Capture the cell that displays the provided text and extract its (X, Y) central coordinate. 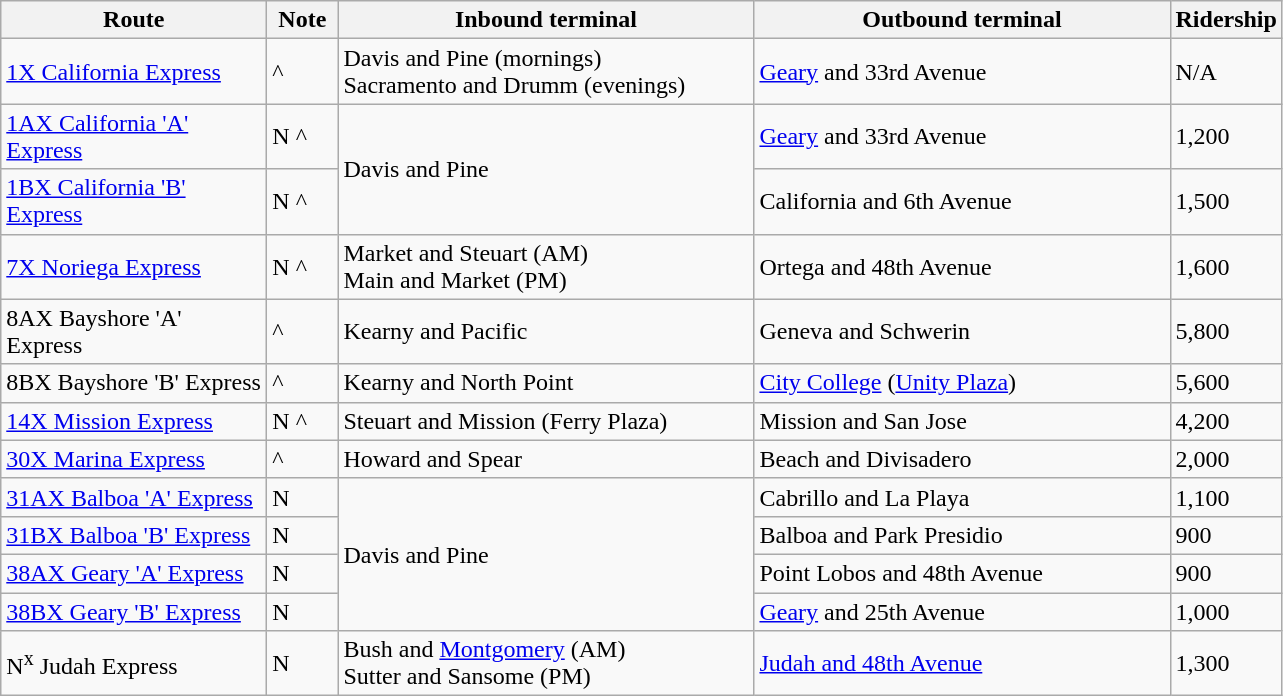
City College (Unity Plaza) (962, 383)
14X Mission Express (134, 421)
Howard and Spear (546, 459)
Route (134, 20)
Cabrillo and La Playa (962, 497)
Balboa and Park Presidio (962, 535)
Geneva and Schwerin (962, 332)
5,600 (1226, 383)
Judah and 48th Avenue (962, 664)
Steuart and Mission (Ferry Plaza) (546, 421)
Ortega and 48th Avenue (962, 266)
8AX Bayshore 'A' Express (134, 332)
8BX Bayshore 'B' Express (134, 383)
Kearny and Pacific (546, 332)
Geary and 25th Avenue (962, 611)
Kearny and North Point (546, 383)
4,200 (1226, 421)
38BX Geary 'B' Express (134, 611)
N/A (1226, 72)
Outbound terminal (962, 20)
31BX Balboa 'B' Express (134, 535)
1,500 (1226, 202)
1,000 (1226, 611)
Nx Judah Express (134, 664)
Inbound terminal (546, 20)
5,800 (1226, 332)
1BX California 'B' Express (134, 202)
1,200 (1226, 136)
2,000 (1226, 459)
Ridership (1226, 20)
1X California Express (134, 72)
California and 6th Avenue (962, 202)
Market and Steuart (AM)Main and Market (PM) (546, 266)
30X Marina Express (134, 459)
Bush and Montgomery (AM)Sutter and Sansome (PM) (546, 664)
Mission and San Jose (962, 421)
1,100 (1226, 497)
1AX California 'A' Express (134, 136)
1,600 (1226, 266)
Note (302, 20)
38AX Geary 'A' Express (134, 573)
Beach and Divisadero (962, 459)
Davis and Pine (mornings)Sacramento and Drumm (evenings) (546, 72)
7X Noriega Express (134, 266)
31AX Balboa 'A' Express (134, 497)
1,300 (1226, 664)
Point Lobos and 48th Avenue (962, 573)
